Locate the cell with the specified text and output its [X, Y] center coordinate. 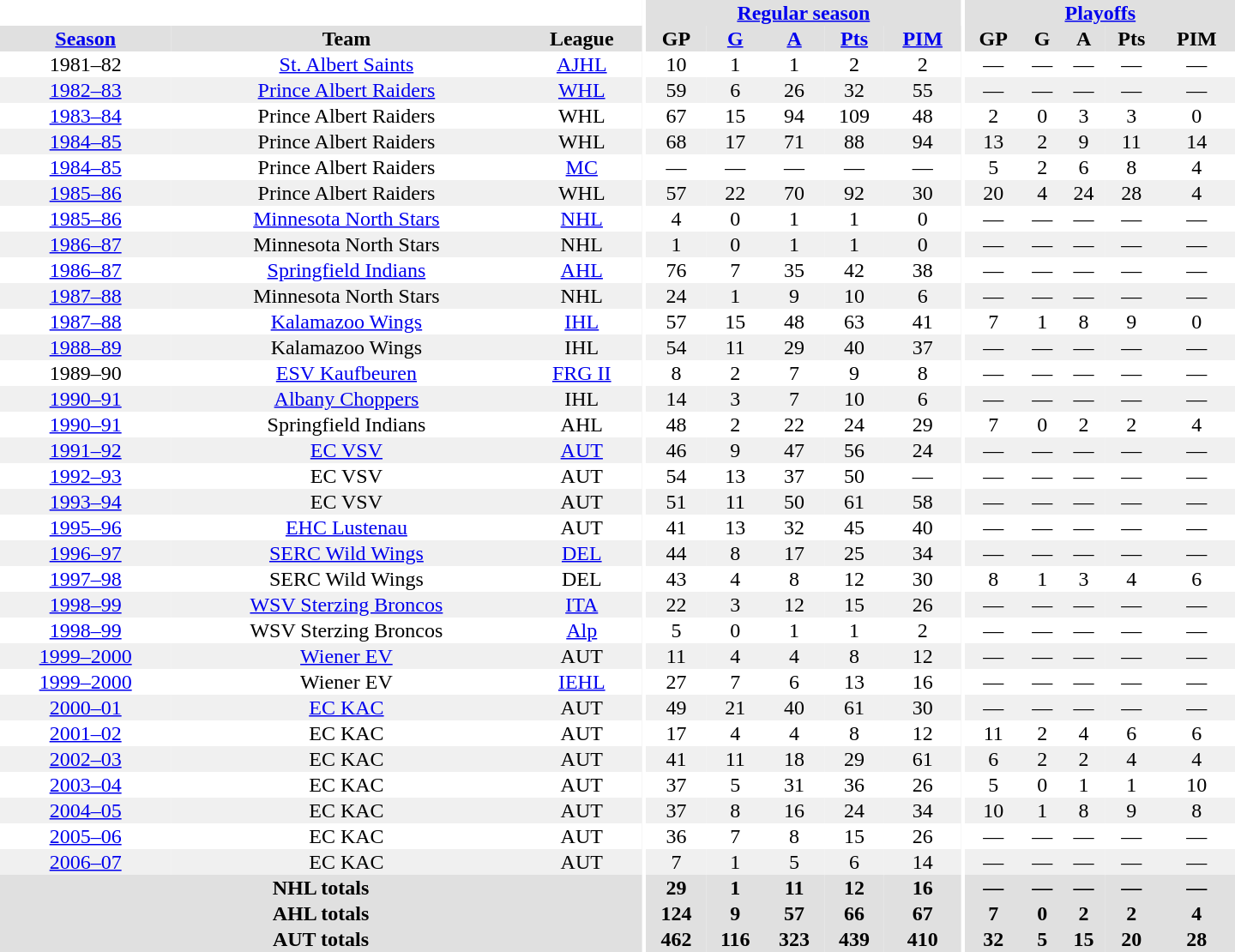
1983–84 [86, 116]
76 [676, 270]
51 [676, 502]
116 [735, 939]
47 [794, 450]
AHL totals [321, 913]
2001–02 [86, 733]
IEHL [581, 682]
68 [676, 142]
55 [923, 90]
109 [854, 116]
25 [854, 553]
ESV Kaufbeuren [346, 373]
38 [923, 270]
58 [923, 502]
1995–96 [86, 527]
46 [676, 450]
FRG II [581, 373]
2003–04 [86, 785]
2005–06 [86, 836]
2006–07 [86, 862]
1992–93 [86, 476]
League [581, 39]
59 [676, 90]
56 [854, 450]
49 [676, 708]
1993–94 [86, 502]
Regular season [803, 13]
MC [581, 167]
44 [676, 553]
1982–83 [86, 90]
AUT totals [321, 939]
EHC Lustenau [346, 527]
92 [854, 193]
63 [854, 322]
31 [794, 785]
St. Albert Saints [346, 64]
70 [794, 193]
Season [86, 39]
ITA [581, 605]
43 [676, 579]
410 [923, 939]
71 [794, 142]
1996–97 [86, 553]
NHL totals [321, 888]
2000–01 [86, 708]
42 [854, 270]
2002–03 [86, 759]
2004–05 [86, 810]
1989–90 [86, 373]
AJHL [581, 64]
66 [854, 913]
Albany Choppers [346, 399]
462 [676, 939]
21 [735, 708]
1988–89 [86, 347]
45 [854, 527]
1981–82 [86, 64]
439 [854, 939]
323 [794, 939]
Playoffs [1100, 13]
27 [676, 682]
1991–92 [86, 450]
Alp [581, 630]
1997–98 [86, 579]
18 [794, 759]
88 [854, 142]
35 [794, 270]
124 [676, 913]
Team [346, 39]
